Detect which cell encompasses the target text, then output its [X, Y] center coordinate. 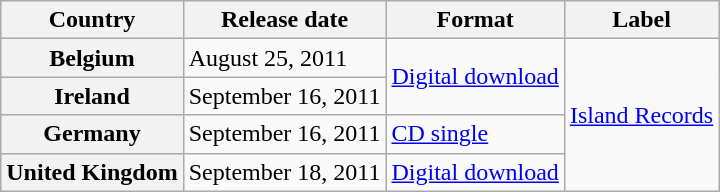
Format [475, 20]
CD single [475, 134]
Germany [92, 134]
Ireland [92, 96]
September 18, 2011 [284, 172]
Island Records [641, 115]
Belgium [92, 58]
Country [92, 20]
Release date [284, 20]
United Kingdom [92, 172]
August 25, 2011 [284, 58]
Label [641, 20]
